Find where the given text appears and provide that cell's center as (X, Y) coordinate. 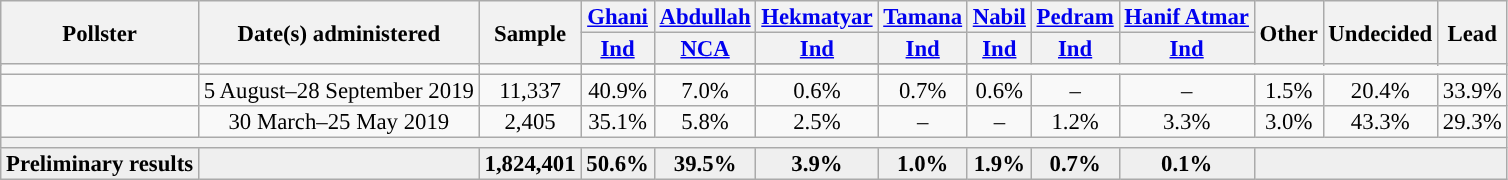
NCA (705, 49)
Nabil (999, 17)
43.3% (1380, 122)
40.9% (618, 91)
Pollster (100, 32)
33.9% (1472, 91)
Lead (1472, 32)
3.9% (817, 164)
5.8% (705, 122)
Abdullah (705, 17)
1.2% (1075, 122)
3.3% (1186, 122)
1,824,401 (530, 164)
Undecided (1380, 32)
2.5% (817, 122)
Sample (530, 32)
1.0% (923, 164)
5 August–28 September 2019 (338, 91)
Ghani (618, 17)
30 March–25 May 2019 (338, 122)
2,405 (530, 122)
Preliminary results (100, 164)
39.5% (705, 164)
Hekmatyar (817, 17)
29.3% (1472, 122)
Other (1288, 32)
Tamana (923, 17)
11,337 (530, 91)
50.6% (618, 164)
Date(s) administered (338, 32)
Pedram (1075, 17)
7.0% (705, 91)
3.0% (1288, 122)
1.5% (1288, 91)
35.1% (618, 122)
0.1% (1186, 164)
20.4% (1380, 91)
1.9% (999, 164)
Hanif Atmar (1186, 17)
